Capture the cell that displays the provided text and extract its (X, Y) central coordinate. 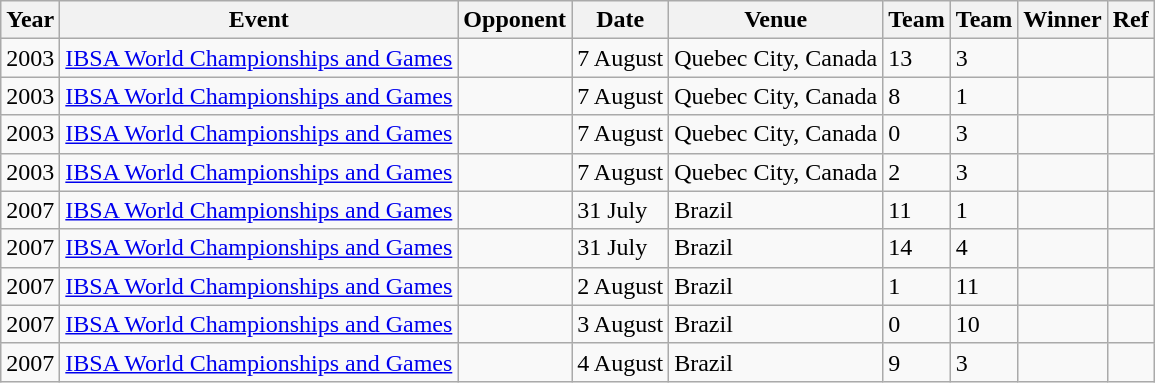
9 (917, 362)
Date (620, 20)
Ref (1130, 20)
Year (30, 20)
2 August (620, 286)
4 August (620, 362)
10 (984, 324)
4 (984, 248)
3 August (620, 324)
14 (917, 248)
Venue (776, 20)
13 (917, 58)
2 (917, 172)
Winner (1062, 20)
Opponent (515, 20)
8 (917, 96)
Event (259, 20)
